Search for the cell housing the specified text and yield its [x, y] center coordinate. 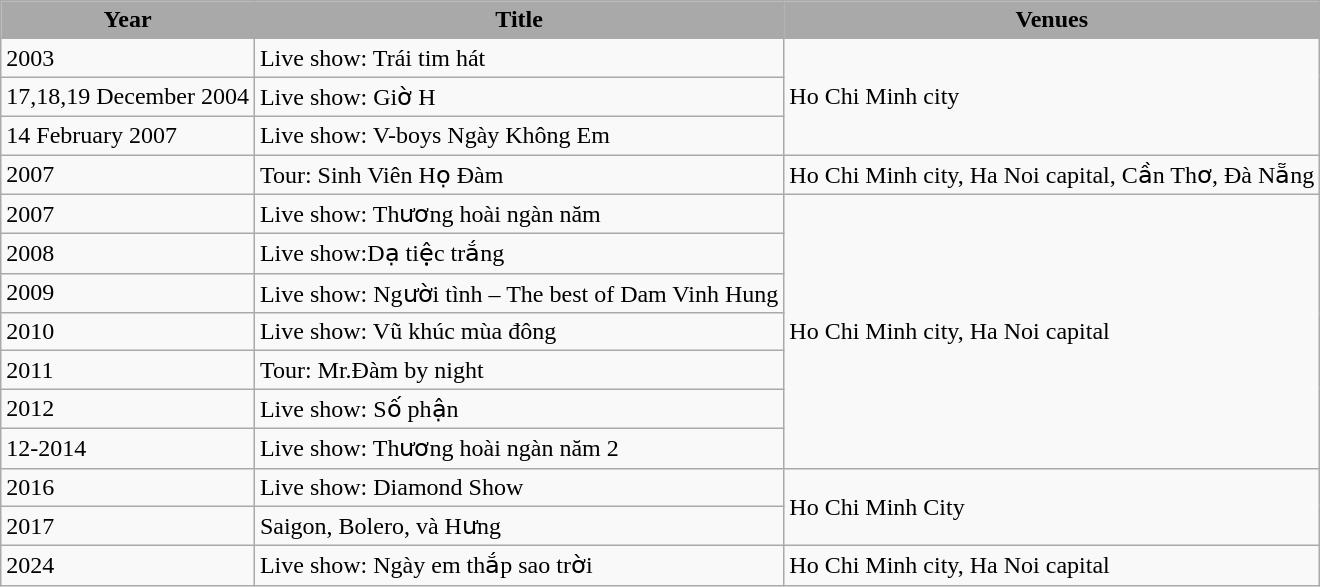
Tour: Sinh Viên Họ Đàm [518, 174]
Live show: Giờ H [518, 97]
Live show: Trái tim hát [518, 58]
Live show: Số phận [518, 409]
Venues [1052, 20]
Live show: Người tình – The best of Dam Vinh Hung [518, 293]
2017 [128, 526]
12-2014 [128, 448]
Ho Chi Minh City [1052, 507]
2024 [128, 566]
2008 [128, 254]
2003 [128, 58]
Ho Chi Minh city [1052, 97]
Tour: Mr.Đàm by night [518, 370]
Live show: Thương hoài ngàn năm 2 [518, 448]
Live show: Ngày em thắp sao trời [518, 566]
Ho Chi Minh city, Ha Noi capital, Cần Thơ, Đà Nẵng [1052, 174]
14 February 2007 [128, 135]
Title [518, 20]
2009 [128, 293]
Live show: Vũ khúc mùa đông [518, 332]
Live show: Diamond Show [518, 487]
Live show: V-boys Ngày Không Em [518, 135]
Year [128, 20]
Live show: Thương hoài ngàn năm [518, 214]
Saigon, Bolero, và Hưng [518, 526]
2010 [128, 332]
Live show:Dạ tiệc trắng [518, 254]
17,18,19 December 2004 [128, 97]
2012 [128, 409]
2011 [128, 370]
2016 [128, 487]
